Return [x, y] of the center of cell containing provided text 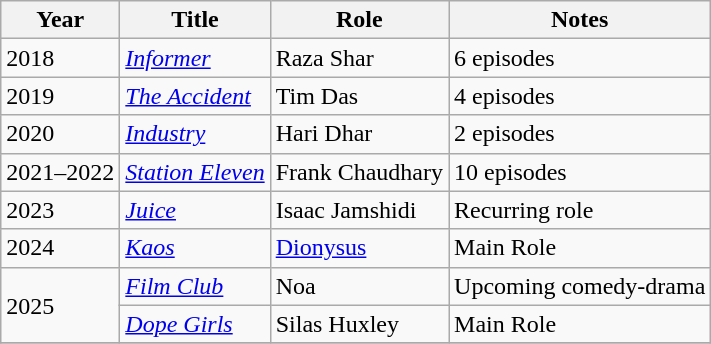
Year [60, 20]
Dionysus [359, 248]
Film Club [195, 286]
2020 [60, 134]
Hari Dhar [359, 134]
Informer [195, 58]
Kaos [195, 248]
2019 [60, 96]
2023 [60, 210]
Recurring role [580, 210]
Juice [195, 210]
The Accident [195, 96]
Dope Girls [195, 324]
Noa [359, 286]
Role [359, 20]
6 episodes [580, 58]
Isaac Jamshidi [359, 210]
10 episodes [580, 172]
Raza Shar [359, 58]
2024 [60, 248]
2 episodes [580, 134]
Silas Huxley [359, 324]
Upcoming comedy-drama [580, 286]
Tim Das [359, 96]
2021–2022 [60, 172]
4 episodes [580, 96]
Industry [195, 134]
Title [195, 20]
2025 [60, 305]
Frank Chaudhary [359, 172]
2018 [60, 58]
Station Eleven [195, 172]
Notes [580, 20]
